Extract the [X, Y] coordinate from the center of the cell holding the provided text.  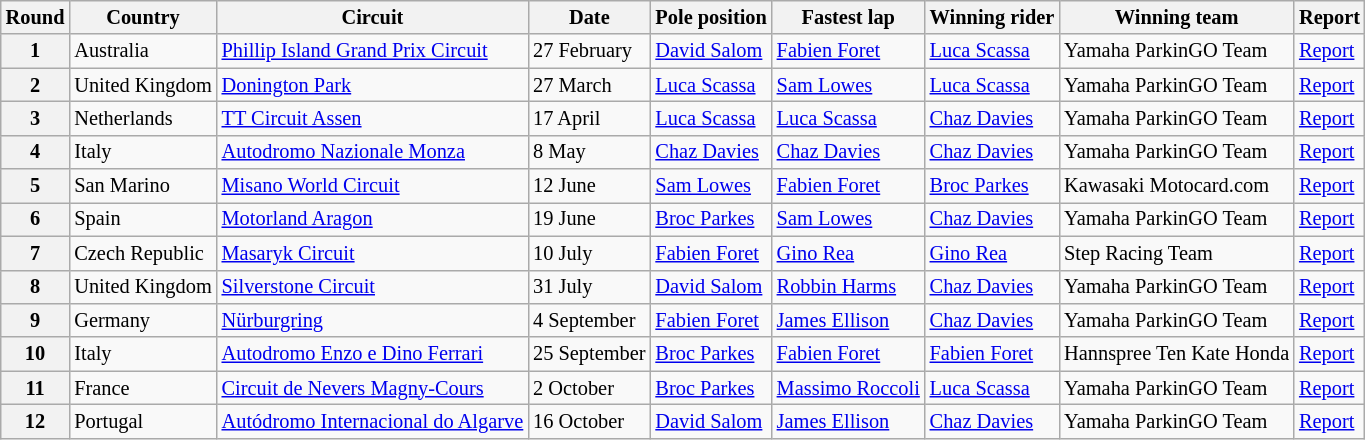
Round [36, 17]
2 [36, 85]
Autodromo Nazionale Monza [372, 152]
2 October [589, 388]
6 [36, 219]
Massimo Roccoli [848, 388]
17 April [589, 118]
1 [36, 51]
Fastest lap [848, 17]
Motorland Aragon [372, 219]
10 [36, 354]
Portugal [142, 421]
Autódromo Internacional do Algarve [372, 421]
10 July [589, 253]
Hannspree Ten Kate Honda [1176, 354]
Winning rider [992, 17]
Silverstone Circuit [372, 287]
11 [36, 388]
Robbin Harms [848, 287]
4 September [589, 320]
3 [36, 118]
Donington Park [372, 85]
7 [36, 253]
5 [36, 186]
Step Racing Team [1176, 253]
31 July [589, 287]
Date [589, 17]
Winning team [1176, 17]
Misano World Circuit [372, 186]
8 [36, 287]
Autodromo Enzo e Dino Ferrari [372, 354]
27 February [589, 51]
4 [36, 152]
12 June [589, 186]
Circuit [372, 17]
Australia [142, 51]
27 March [589, 85]
San Marino [142, 186]
TT Circuit Assen [372, 118]
Czech Republic [142, 253]
France [142, 388]
16 October [589, 421]
Nürburgring [372, 320]
Germany [142, 320]
Netherlands [142, 118]
Country [142, 17]
Spain [142, 219]
25 September [589, 354]
Masaryk Circuit [372, 253]
Kawasaki Motocard.com [1176, 186]
Pole position [710, 17]
Circuit de Nevers Magny-Cours [372, 388]
Phillip Island Grand Prix Circuit [372, 51]
8 May [589, 152]
19 June [589, 219]
9 [36, 320]
12 [36, 421]
